Return the (x, y) coordinate for the center point of the cell that contains the specified text.  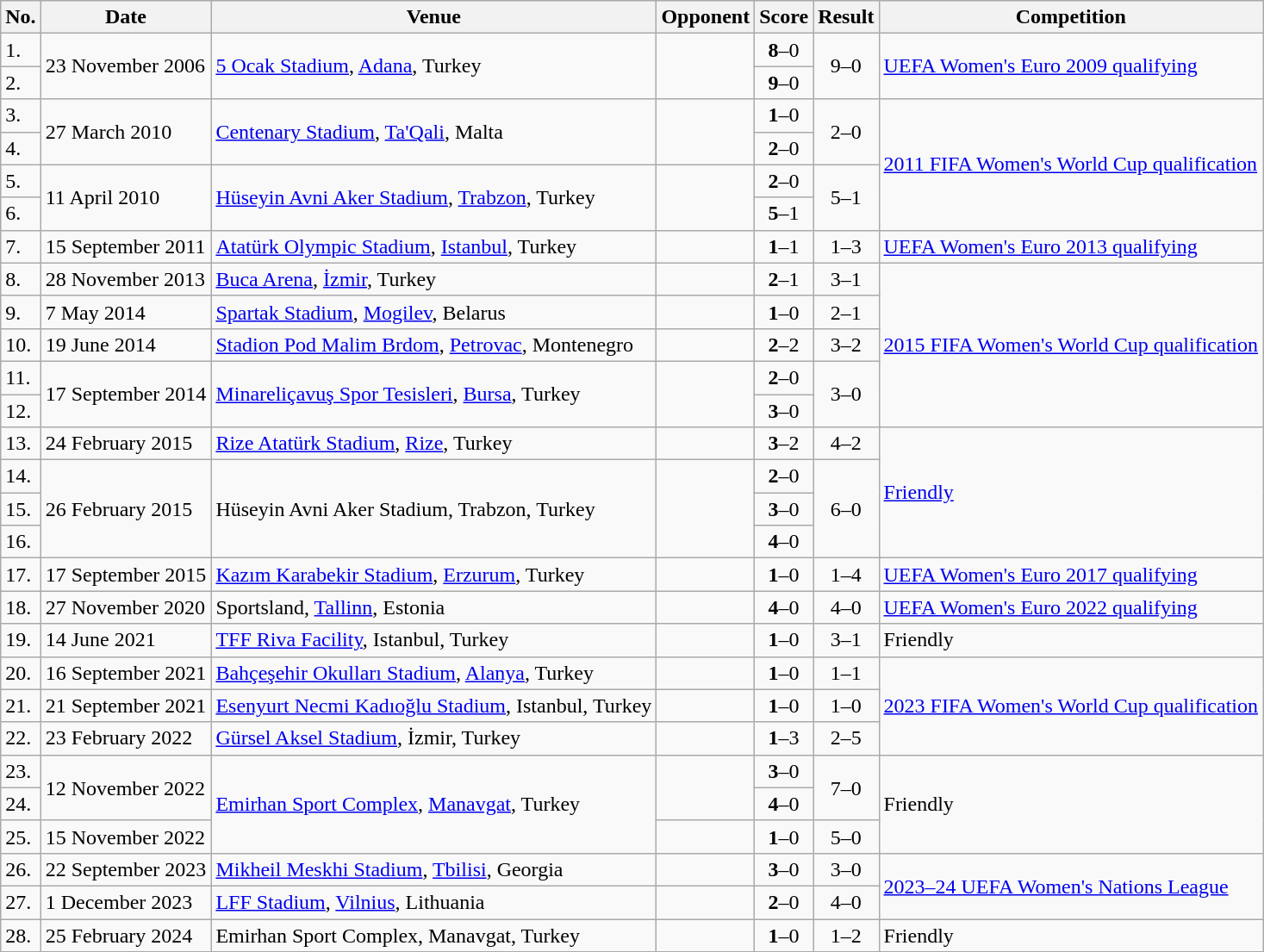
2023 FIFA Women's World Cup qualification (1071, 706)
12. (21, 411)
Minareliçavuş Spor Tesisleri, Bursa, Turkey (434, 394)
17 September 2014 (126, 394)
Bahçeşehir Okulları Stadium, Alanya, Turkey (434, 673)
13. (21, 444)
1. (21, 50)
Competition (1071, 17)
Mikheil Meskhi Stadium, Tbilisi, Georgia (434, 869)
Kazım Karabekir Stadium, Erzurum, Turkey (434, 575)
21 September 2021 (126, 706)
16 September 2021 (126, 673)
28 November 2013 (126, 279)
1 December 2023 (126, 902)
7. (21, 246)
9. (21, 312)
2015 FIFA Women's World Cup qualification (1071, 345)
22. (21, 738)
UEFA Women's Euro 2009 qualifying (1071, 66)
Rize Atatürk Stadium, Rize, Turkey (434, 444)
TFF Riva Facility, Istanbul, Turkey (434, 640)
24 February 2015 (126, 444)
11 April 2010 (126, 197)
No. (21, 17)
Result (846, 17)
3. (21, 115)
1–2 (846, 935)
5–0 (846, 837)
8–0 (784, 50)
23. (21, 771)
25 February 2024 (126, 935)
22 September 2023 (126, 869)
Venue (434, 17)
Sportsland, Tallinn, Estonia (434, 607)
20. (21, 673)
10. (21, 345)
1–4 (846, 575)
6–0 (846, 509)
16. (21, 542)
18. (21, 607)
14 June 2021 (126, 640)
25. (21, 837)
UEFA Women's Euro 2013 qualifying (1071, 246)
19 June 2014 (126, 345)
2–2 (784, 345)
Score (784, 17)
5 Ocak Stadium, Adana, Turkey (434, 66)
28. (21, 935)
7–0 (846, 787)
LFF Stadium, Vilnius, Lithuania (434, 902)
14. (21, 476)
Stadion Pod Malim Brdom, Petrovac, Montenegro (434, 345)
15. (21, 509)
4. (21, 148)
21. (21, 706)
17 September 2015 (126, 575)
26 February 2015 (126, 509)
19. (21, 640)
24. (21, 804)
UEFA Women's Euro 2022 qualifying (1071, 607)
17. (21, 575)
23 November 2006 (126, 66)
5. (21, 181)
Centenary Stadium, Ta'Qali, Malta (434, 132)
12 November 2022 (126, 787)
Buca Arena, İzmir, Turkey (434, 279)
8. (21, 279)
Opponent (706, 17)
23 February 2022 (126, 738)
27 March 2010 (126, 132)
4–2 (846, 444)
26. (21, 869)
27. (21, 902)
15 September 2011 (126, 246)
2023–24 UEFA Women's Nations League (1071, 886)
7 May 2014 (126, 312)
UEFA Women's Euro 2017 qualifying (1071, 575)
2–5 (846, 738)
2011 FIFA Women's World Cup qualification (1071, 165)
2. (21, 83)
15 November 2022 (126, 837)
Date (126, 17)
27 November 2020 (126, 607)
Gürsel Aksel Stadium, İzmir, Turkey (434, 738)
Spartak Stadium, Mogilev, Belarus (434, 312)
Esenyurt Necmi Kadıoğlu Stadium, Istanbul, Turkey (434, 706)
6. (21, 214)
11. (21, 377)
Atatürk Olympic Stadium, Istanbul, Turkey (434, 246)
